Determine the [X, Y] coordinate at the center of the cell enclosing the given text.  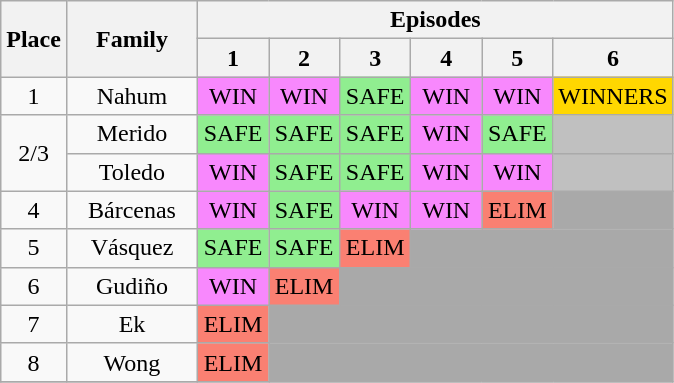
Bárcenas [132, 210]
Family [132, 39]
7 [34, 324]
Nahum [132, 96]
Wong [132, 362]
Toledo [132, 172]
Ek [132, 324]
2 [304, 58]
8 [34, 362]
Merido [132, 134]
Gudiño [132, 286]
2/3 [34, 153]
Vásquez [132, 248]
Place [34, 39]
3 [376, 58]
Episodes [436, 20]
WINNERS [613, 96]
